Pinpoint the cell where the given text exists, returning its [X, Y] midpoint coordinate. 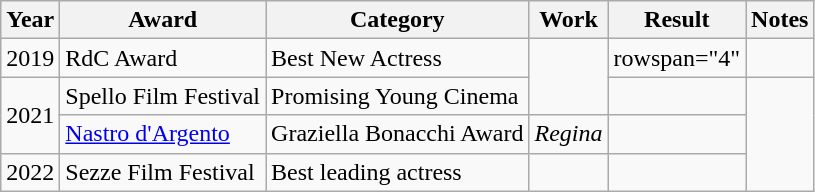
Result [677, 20]
2022 [30, 172]
Best leading actress [398, 172]
rowspan="4" [677, 58]
Graziella Bonacchi Award [398, 134]
Best New Actress [398, 58]
Notes [780, 20]
RdC Award [163, 58]
Nastro d'Argento [163, 134]
Regina [568, 134]
Year [30, 20]
Sezze Film Festival [163, 172]
2021 [30, 115]
Category [398, 20]
Award [163, 20]
2019 [30, 58]
Spello Film Festival [163, 96]
Work [568, 20]
Promising Young Cinema [398, 96]
